Detect which cell encompasses the target text, then output its (x, y) center coordinate. 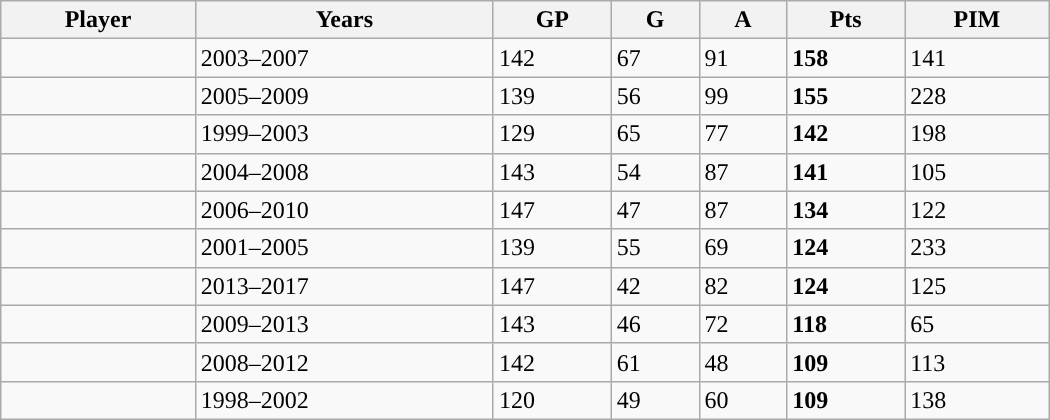
198 (978, 134)
125 (978, 286)
228 (978, 96)
PIM (978, 20)
122 (978, 210)
2005–2009 (344, 96)
A (743, 20)
138 (978, 400)
67 (655, 58)
2013–2017 (344, 286)
120 (552, 400)
46 (655, 324)
55 (655, 248)
GP (552, 20)
60 (743, 400)
G (655, 20)
134 (846, 210)
2008–2012 (344, 362)
42 (655, 286)
54 (655, 172)
2004–2008 (344, 172)
1998–2002 (344, 400)
49 (655, 400)
129 (552, 134)
155 (846, 96)
Player (98, 20)
Years (344, 20)
91 (743, 58)
2001–2005 (344, 248)
118 (846, 324)
2003–2007 (344, 58)
233 (978, 248)
82 (743, 286)
105 (978, 172)
158 (846, 58)
48 (743, 362)
2009–2013 (344, 324)
56 (655, 96)
Pts (846, 20)
77 (743, 134)
72 (743, 324)
113 (978, 362)
69 (743, 248)
2006–2010 (344, 210)
61 (655, 362)
1999–2003 (344, 134)
99 (743, 96)
47 (655, 210)
